Determine the [X, Y] coordinate at the center of the cell enclosing the given text.  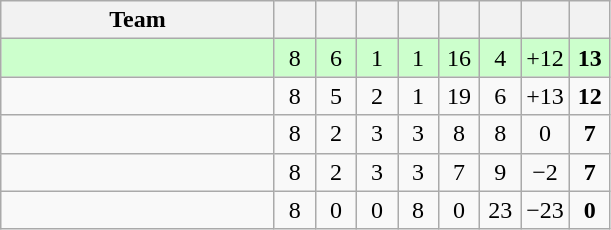
23 [500, 210]
5 [336, 96]
19 [460, 96]
9 [500, 172]
Team [138, 20]
−2 [546, 172]
+13 [546, 96]
+12 [546, 58]
4 [500, 58]
−23 [546, 210]
13 [590, 58]
16 [460, 58]
12 [590, 96]
